Output the [X, Y] coordinate of the center of the cell containing the given text.  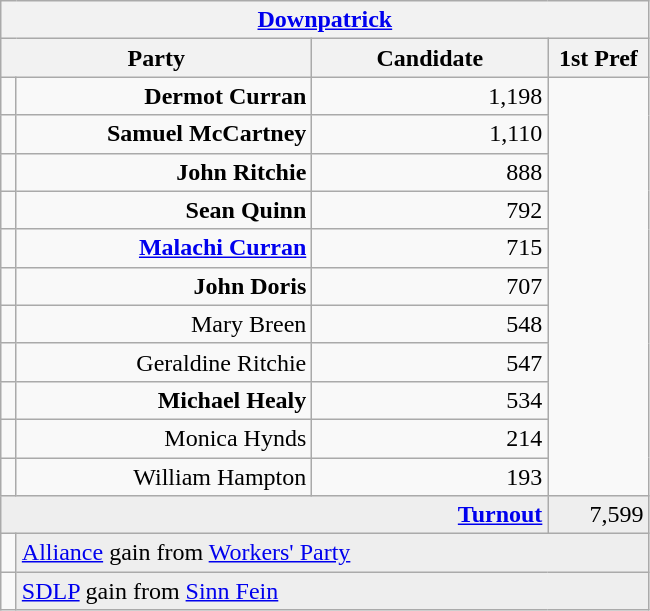
1,198 [430, 96]
707 [430, 286]
Monica Hynds [164, 438]
Malachi Curran [164, 248]
Downpatrick [325, 20]
SDLP gain from Sinn Fein [332, 591]
548 [430, 324]
Mary Breen [164, 324]
888 [430, 172]
1,110 [430, 134]
Party [156, 58]
John Ritchie [164, 172]
792 [430, 210]
Michael Healy [164, 400]
Turnout [274, 515]
Sean Quinn [164, 210]
Dermot Curran [164, 96]
Candidate [430, 58]
193 [430, 477]
Alliance gain from Workers' Party [332, 553]
715 [430, 248]
Samuel McCartney [164, 134]
214 [430, 438]
Geraldine Ritchie [164, 362]
534 [430, 400]
7,599 [598, 515]
1st Pref [598, 58]
William Hampton [164, 477]
John Doris [164, 286]
547 [430, 362]
